Return the [X, Y] coordinate for the center point of the cell that contains the specified text.  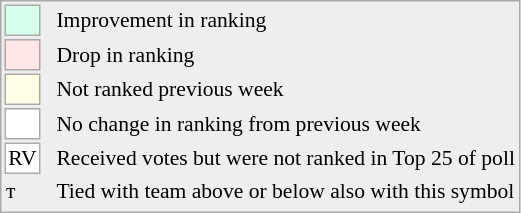
Not ranked previous week [286, 90]
Improvement in ranking [286, 20]
No change in ranking from previous week [286, 124]
Tied with team above or below also with this symbol [286, 191]
RV [22, 158]
т [22, 191]
Drop in ranking [286, 55]
Received votes but were not ranked in Top 25 of poll [286, 158]
